Scan for the cell matching the given text and deliver its (x, y) coordinate at center. 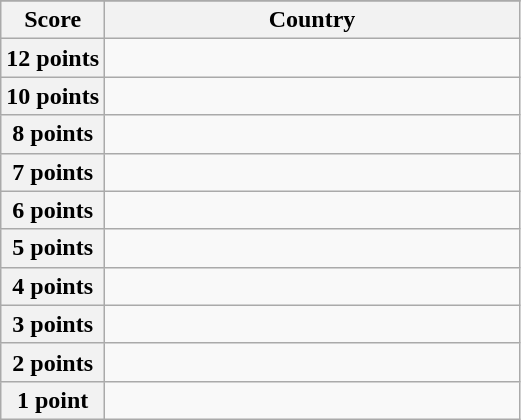
3 points (53, 324)
6 points (53, 210)
12 points (53, 58)
Country (312, 20)
2 points (53, 362)
5 points (53, 248)
Score (53, 20)
1 point (53, 400)
7 points (53, 172)
4 points (53, 286)
8 points (53, 134)
10 points (53, 96)
